For the text-containing cell, return its midpoint in (x, y) coordinate format. 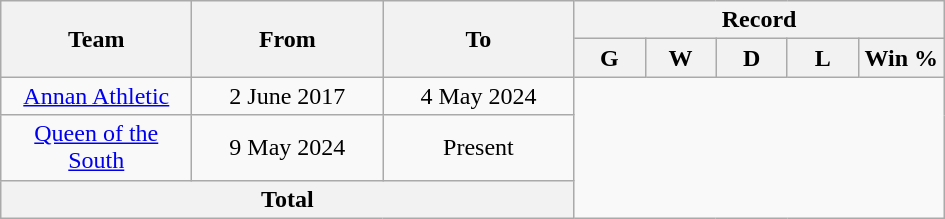
L (822, 58)
2 June 2017 (288, 96)
G (610, 58)
4 May 2024 (478, 96)
To (478, 39)
W (680, 58)
Record (759, 20)
Team (96, 39)
Present (478, 148)
D (752, 58)
Win % (901, 58)
Queen of the South (96, 148)
9 May 2024 (288, 148)
Total (288, 199)
Annan Athletic (96, 96)
From (288, 39)
